Return the (x, y) coordinate for the center point of the cell that contains the specified text.  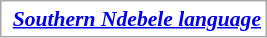
Southern Ndebele language (136, 18)
